Return (X, Y) of the center of cell containing provided text 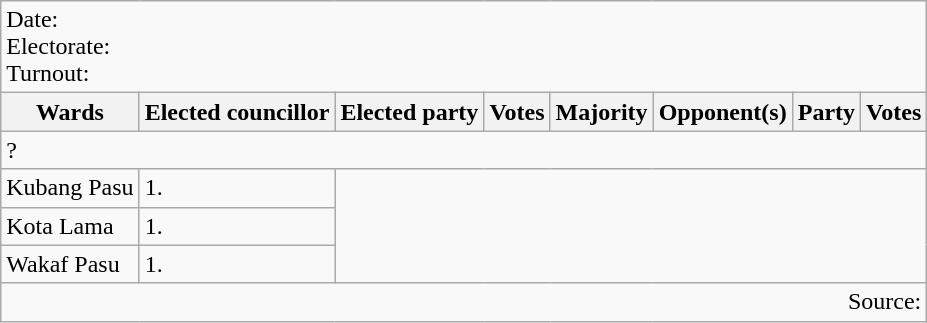
Wakaf Pasu (70, 264)
Elected councillor (237, 112)
Party (826, 112)
Elected party (410, 112)
Kubang Pasu (70, 188)
Majority (602, 112)
Date: Electorate: Turnout: (464, 47)
? (464, 150)
Wards (70, 112)
Kota Lama (70, 226)
Opponent(s) (722, 112)
Source: (464, 302)
